Find where the given text appears and provide that cell's center as (x, y) coordinate. 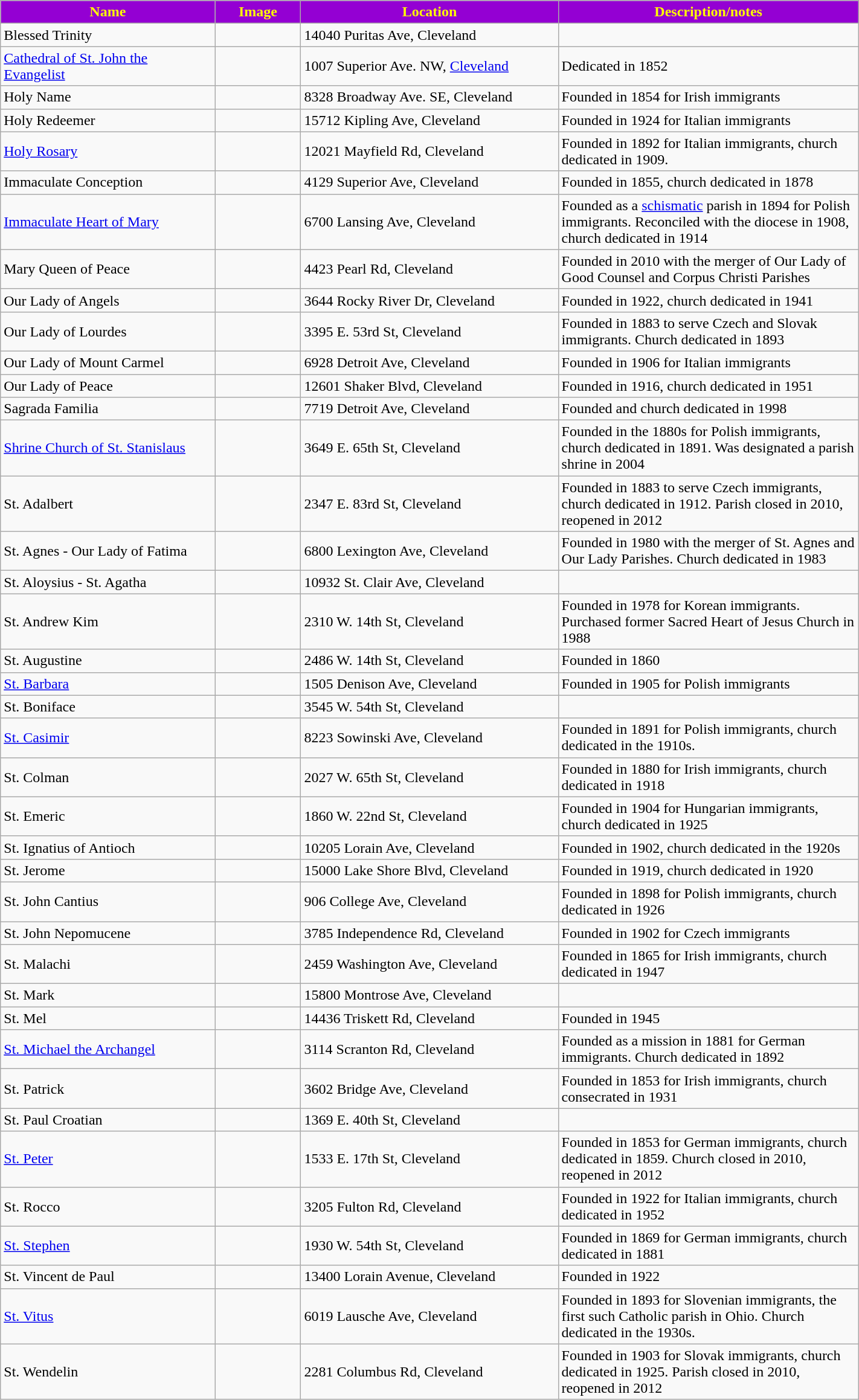
2486 W. 14th St, Cleveland (429, 661)
Founded in 1865 for Irish immigrants, church dedicated in 1947 (708, 964)
8328 Broadway Ave. SE, Cleveland (429, 97)
St. Paul Croatian (108, 1120)
Founded in 1898 for Polish immigrants, church dedicated in 1926 (708, 901)
Founded in 1905 for Polish immigrants (708, 684)
Founded in 1924 for Italian immigrants (708, 120)
Founded in 1978 for Korean immigrants. Purchased former Sacred Heart of Jesus Church in 1988 (708, 621)
1505 Denison Ave, Cleveland (429, 684)
2347 E. 83rd St, Cleveland (429, 504)
3114 Scranton Rd, Cleveland (429, 1050)
Founded in 1855, church dedicated in 1878 (708, 182)
St. John Nepomucene (108, 933)
Description/notes (708, 12)
Founded in 1891 for Polish immigrants, church dedicated in the 1910s. (708, 738)
6019 Lausche Ave, Cleveland (429, 1316)
Founded in the 1880s for Polish immigrants, church dedicated in 1891. Was designated a parish shrine in 2004 (708, 448)
St. Agnes - Our Lady of Fatima (108, 551)
St. Mel (108, 1018)
3545 W. 54th St, Cleveland (429, 707)
Founded in 1860 (708, 661)
St. Stephen (108, 1245)
Founded in 1903 for Slovak immigrants, church dedicated in 1925. Parish closed in 2010, reopened in 2012 (708, 1372)
Our Lady of Mount Carmel (108, 362)
St. Boniface (108, 707)
St. Malachi (108, 964)
4423 Pearl Rd, Cleveland (429, 269)
Sagrada Familia (108, 409)
Founded in 1922 for Italian immigrants, church dedicated in 1952 (708, 1207)
St. Michael the Archangel (108, 1050)
Founded in 1869 for German immigrants, church dedicated in 1881 (708, 1245)
2281 Columbus Rd, Cleveland (429, 1372)
Founded and church dedicated in 1998 (708, 409)
St. Patrick (108, 1088)
8223 Sowinski Ave, Cleveland (429, 738)
2310 W. 14th St, Cleveland (429, 621)
15800 Montrose Ave, Cleveland (429, 995)
Our Lady of Peace (108, 386)
Founded in 1880 for Irish immigrants, church dedicated in 1918 (708, 777)
Founded in 1892 for Italian immigrants, church dedicated in 1909. (708, 151)
Founded in 1980 with the merger of St. Agnes and Our Lady Parishes. Church dedicated in 1983 (708, 551)
Founded in 1853 for Irish immigrants, church consecrated in 1931 (708, 1088)
St. John Cantius (108, 901)
Founded as a schismatic parish in 1894 for Polish immigrants. Reconciled with the diocese in 1908, church dedicated in 1914 (708, 222)
4129 Superior Ave, Cleveland (429, 182)
3602 Bridge Ave, Cleveland (429, 1088)
Founded in 1902 for Czech immigrants (708, 933)
Blessed Trinity (108, 35)
Name (108, 12)
6700 Lansing Ave, Cleveland (429, 222)
Immaculate Conception (108, 182)
St. Aloysius - St. Agatha (108, 582)
3785 Independence Rd, Cleveland (429, 933)
Founded in 1854 for Irish immigrants (708, 97)
Image (258, 12)
Founded in 1922 (708, 1277)
6928 Detroit Ave, Cleveland (429, 362)
10205 Lorain Ave, Cleveland (429, 847)
Founded in 1945 (708, 1018)
St. Casimir (108, 738)
1860 W. 22nd St, Cleveland (429, 817)
Cathedral of St. John the Evangelist (108, 66)
1930 W. 54th St, Cleveland (429, 1245)
Founded in 1904 for Hungarian immigrants, church dedicated in 1925 (708, 817)
10932 St. Clair Ave, Cleveland (429, 582)
Founded in 1893 for Slovenian immigrants, the first such Catholic parish in Ohio. Church dedicated in the 1930s. (708, 1316)
906 College Ave, Cleveland (429, 901)
St. Mark (108, 995)
Holy Rosary (108, 151)
2459 Washington Ave, Cleveland (429, 964)
St. Wendelin (108, 1372)
Founded in 2010 with the merger of Our Lady of Good Counsel and Corpus Christi Parishes (708, 269)
St. Augustine (108, 661)
14436 Triskett Rd, Cleveland (429, 1018)
Our Lady of Lourdes (108, 331)
St. Jerome (108, 870)
1369 E. 40th St, Cleveland (429, 1120)
3395 E. 53rd St, Cleveland (429, 331)
St. Barbara (108, 684)
Location (429, 12)
Dedicated in 1852 (708, 66)
Founded in 1919, church dedicated in 1920 (708, 870)
St. Colman (108, 777)
15712 Kipling Ave, Cleveland (429, 120)
Holy Redeemer (108, 120)
Founded in 1906 for Italian immigrants (708, 362)
St. Ignatius of Antioch (108, 847)
St. Emeric (108, 817)
3644 Rocky River Dr, Cleveland (429, 300)
Mary Queen of Peace (108, 269)
St. Peter (108, 1159)
Founded in 1883 to serve Czech and Slovak immigrants. Church dedicated in 1893 (708, 331)
Immaculate Heart of Mary (108, 222)
2027 W. 65th St, Cleveland (429, 777)
15000 Lake Shore Blvd, Cleveland (429, 870)
13400 Lorain Avenue, Cleveland (429, 1277)
6800 Lexington Ave, Cleveland (429, 551)
12021 Mayfield Rd, Cleveland (429, 151)
Founded in 1922, church dedicated in 1941 (708, 300)
Holy Name (108, 97)
12601 Shaker Blvd, Cleveland (429, 386)
3649 E. 65th St, Cleveland (429, 448)
St. Andrew Kim (108, 621)
Shrine Church of St. Stanislaus (108, 448)
St. Vitus (108, 1316)
1533 E. 17th St, Cleveland (429, 1159)
Our Lady of Angels (108, 300)
3205 Fulton Rd, Cleveland (429, 1207)
1007 Superior Ave. NW, Cleveland (429, 66)
Founded in 1883 to serve Czech immigrants, church dedicated in 1912. Parish closed in 2010, reopened in 2012 (708, 504)
St. Rocco (108, 1207)
14040 Puritas Ave, Cleveland (429, 35)
Founded in 1853 for German immigrants, church dedicated in 1859. Church closed in 2010, reopened in 2012 (708, 1159)
Founded in 1916, church dedicated in 1951 (708, 386)
Founded in 1902, church dedicated in the 1920s (708, 847)
7719 Detroit Ave, Cleveland (429, 409)
St. Adalbert (108, 504)
Founded as a mission in 1881 for German immigrants. Church dedicated in 1892 (708, 1050)
St. Vincent de Paul (108, 1277)
